Scan for the cell matching the given text and deliver its (X, Y) coordinate at center. 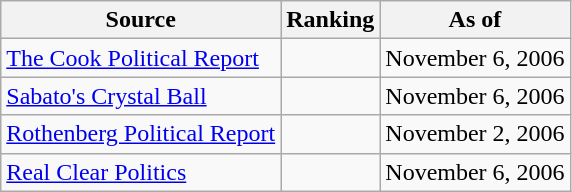
Rothenberg Political Report (141, 134)
The Cook Political Report (141, 58)
November 2, 2006 (475, 134)
Ranking (330, 20)
Source (141, 20)
Sabato's Crystal Ball (141, 96)
As of (475, 20)
Real Clear Politics (141, 172)
